Extract the [x, y] coordinate from the center of the cell holding the provided text.  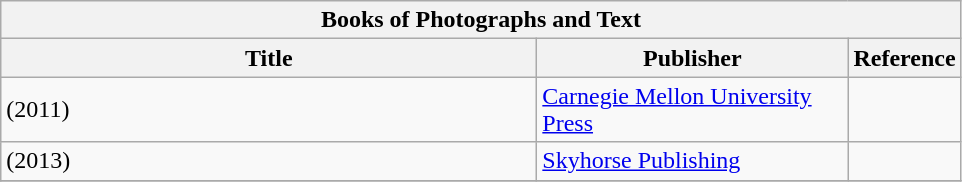
Carnegie Mellon University Press [692, 110]
(2013) [269, 161]
Reference [904, 58]
(2011) [269, 110]
Title [269, 58]
Skyhorse Publishing [692, 161]
Publisher [692, 58]
Books of Photographs and Text [481, 20]
